Pinpoint the cell where the given text exists, returning its [X, Y] midpoint coordinate. 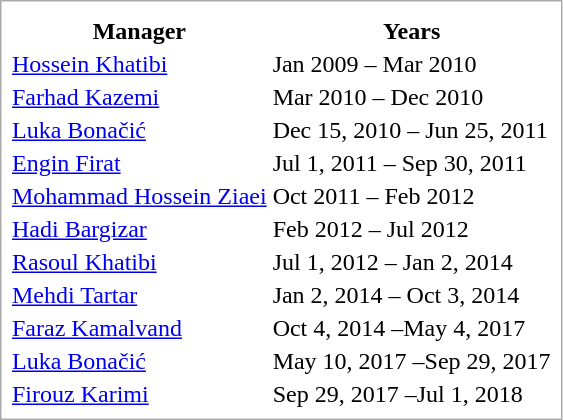
Feb 2012 – Jul 2012 [412, 229]
Firouz Karimi [139, 395]
Hadi Bargizar [139, 229]
Engin Firat [139, 163]
Years [412, 31]
Rasoul Khatibi [139, 263]
Farhad Kazemi [139, 97]
Manager [139, 31]
Mohammad Hossein Ziaei [139, 197]
Jul 1, 2011 – Sep 30, 2011 [412, 163]
May 10, 2017 –Sep 29, 2017 [412, 361]
Jul 1, 2012 – Jan 2, 2014 [412, 263]
Oct 2011 – Feb 2012 [412, 197]
Dec 15, 2010 – Jun 25, 2011 [412, 131]
Mehdi Tartar [139, 295]
Hossein Khatibi [139, 65]
Jan 2, 2014 – Oct 3, 2014 [412, 295]
Oct 4, 2014 –May 4, 2017 [412, 329]
Faraz Kamalvand [139, 329]
Mar 2010 – Dec 2010 [412, 97]
Jan 2009 – Mar 2010 [412, 65]
Sep 29, 2017 –Jul 1, 2018 [412, 395]
